Extract the (x, y) coordinate from the center of the cell holding the provided text.  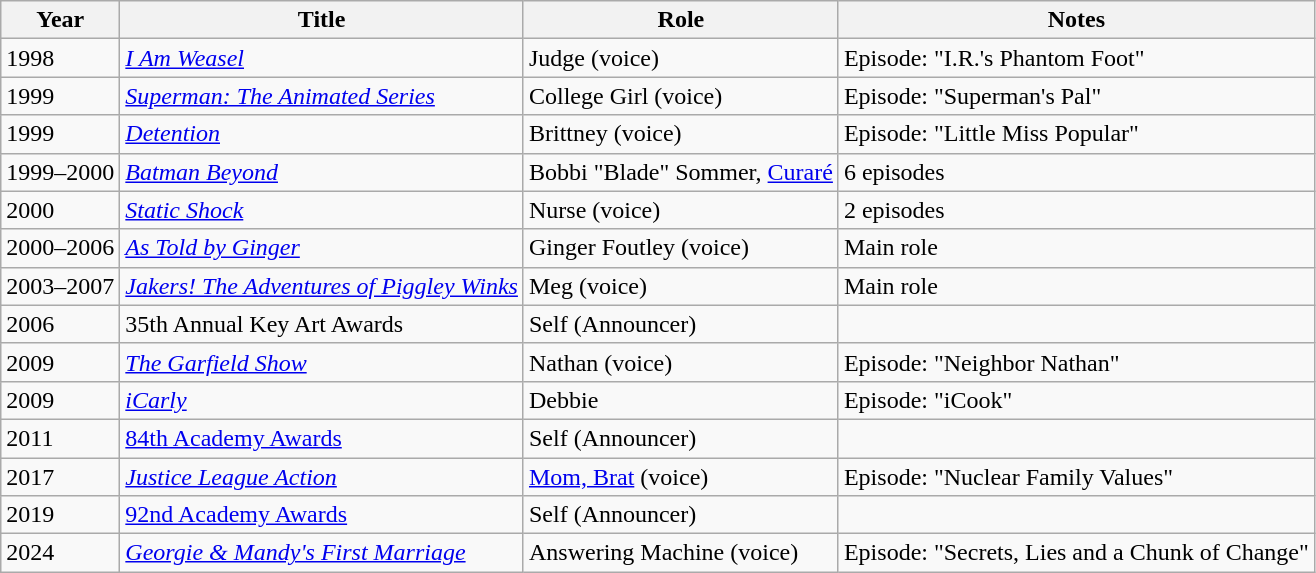
2000 (60, 210)
iCarly (322, 400)
Static Shock (322, 210)
Episode: "Superman's Pal" (1076, 96)
The Garfield Show (322, 362)
Nurse (voice) (680, 210)
2011 (60, 438)
2 episodes (1076, 210)
Brittney (voice) (680, 134)
Episode: "I.R.'s Phantom Foot" (1076, 58)
Georgie & Mandy's First Marriage (322, 553)
Role (680, 20)
Episode: "Little Miss Popular" (1076, 134)
6 episodes (1076, 172)
Judge (voice) (680, 58)
Mom, Brat (voice) (680, 477)
Notes (1076, 20)
Year (60, 20)
As Told by Ginger (322, 248)
Episode: "Neighbor Nathan" (1076, 362)
Episode: "iCook" (1076, 400)
Justice League Action (322, 477)
Title (322, 20)
Debbie (680, 400)
Ginger Foutley (voice) (680, 248)
Bobbi "Blade" Sommer, Curaré (680, 172)
2017 (60, 477)
35th Annual Key Art Awards (322, 324)
Answering Machine (voice) (680, 553)
Jakers! The Adventures of Piggley Winks (322, 286)
2024 (60, 553)
1999–2000 (60, 172)
Nathan (voice) (680, 362)
2003–2007 (60, 286)
Episode: "Nuclear Family Values" (1076, 477)
Detention (322, 134)
2006 (60, 324)
Batman Beyond (322, 172)
2019 (60, 515)
92nd Academy Awards (322, 515)
2000–2006 (60, 248)
I Am Weasel (322, 58)
Meg (voice) (680, 286)
Episode: "Secrets, Lies and a Chunk of Change" (1076, 553)
Superman: The Animated Series (322, 96)
1998 (60, 58)
College Girl (voice) (680, 96)
84th Academy Awards (322, 438)
